Search for the cell housing the specified text and yield its [X, Y] center coordinate. 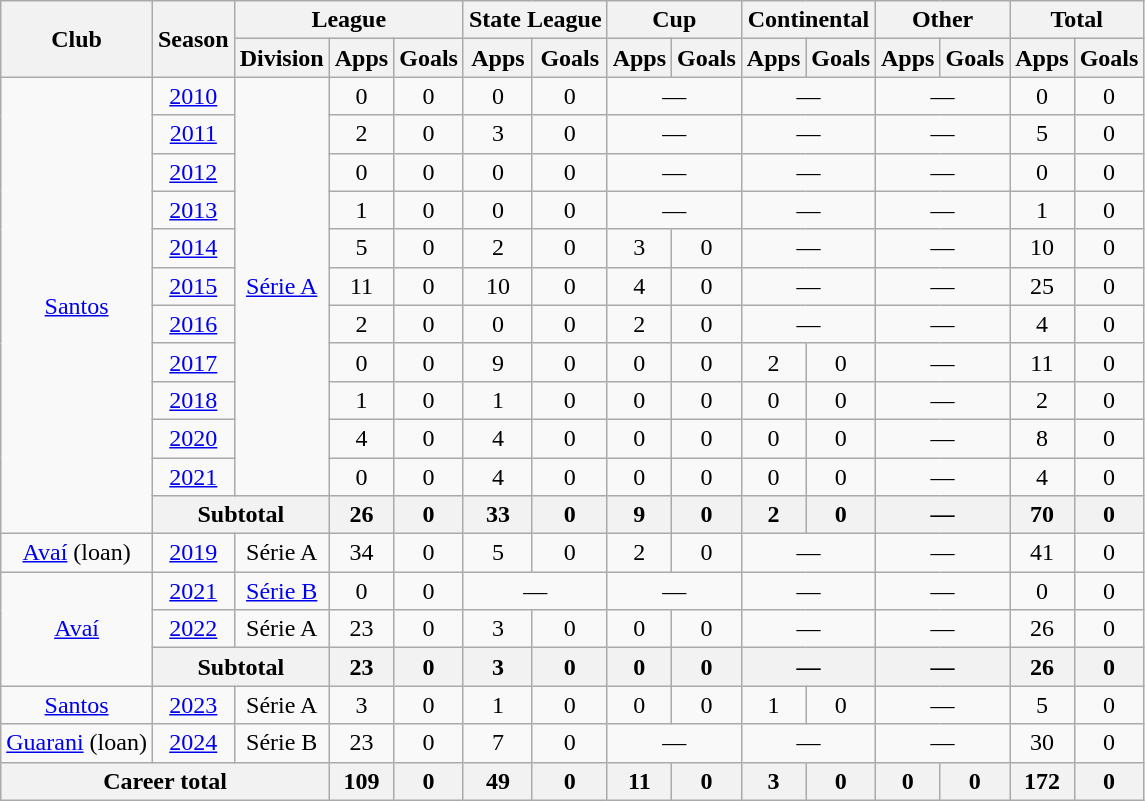
41 [1042, 553]
2019 [193, 553]
2015 [193, 286]
2018 [193, 400]
Cup [674, 20]
Other [943, 20]
Division [282, 58]
Guarani (loan) [77, 743]
2022 [193, 629]
25 [1042, 286]
2013 [193, 210]
2016 [193, 324]
2010 [193, 96]
33 [498, 515]
Club [77, 39]
State League [535, 20]
Season [193, 39]
2024 [193, 743]
2017 [193, 362]
2023 [193, 705]
2011 [193, 134]
49 [498, 781]
172 [1042, 781]
Avaí [77, 629]
Continental [808, 20]
2014 [193, 248]
Career total [165, 781]
70 [1042, 515]
8 [1042, 438]
Avaí (loan) [77, 553]
34 [361, 553]
2020 [193, 438]
Total [1077, 20]
League [348, 20]
30 [1042, 743]
2012 [193, 172]
7 [498, 743]
109 [361, 781]
